From the cell containing the given text, extract its center point as [x, y] coordinate. 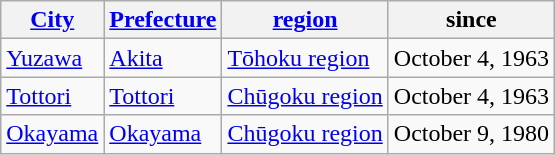
City [52, 20]
region [305, 20]
October 9, 1980 [471, 134]
Prefecture [163, 20]
Akita [163, 58]
since [471, 20]
Yuzawa [52, 58]
Tōhoku region [305, 58]
